For the text-containing cell, return its midpoint in (X, Y) coordinate format. 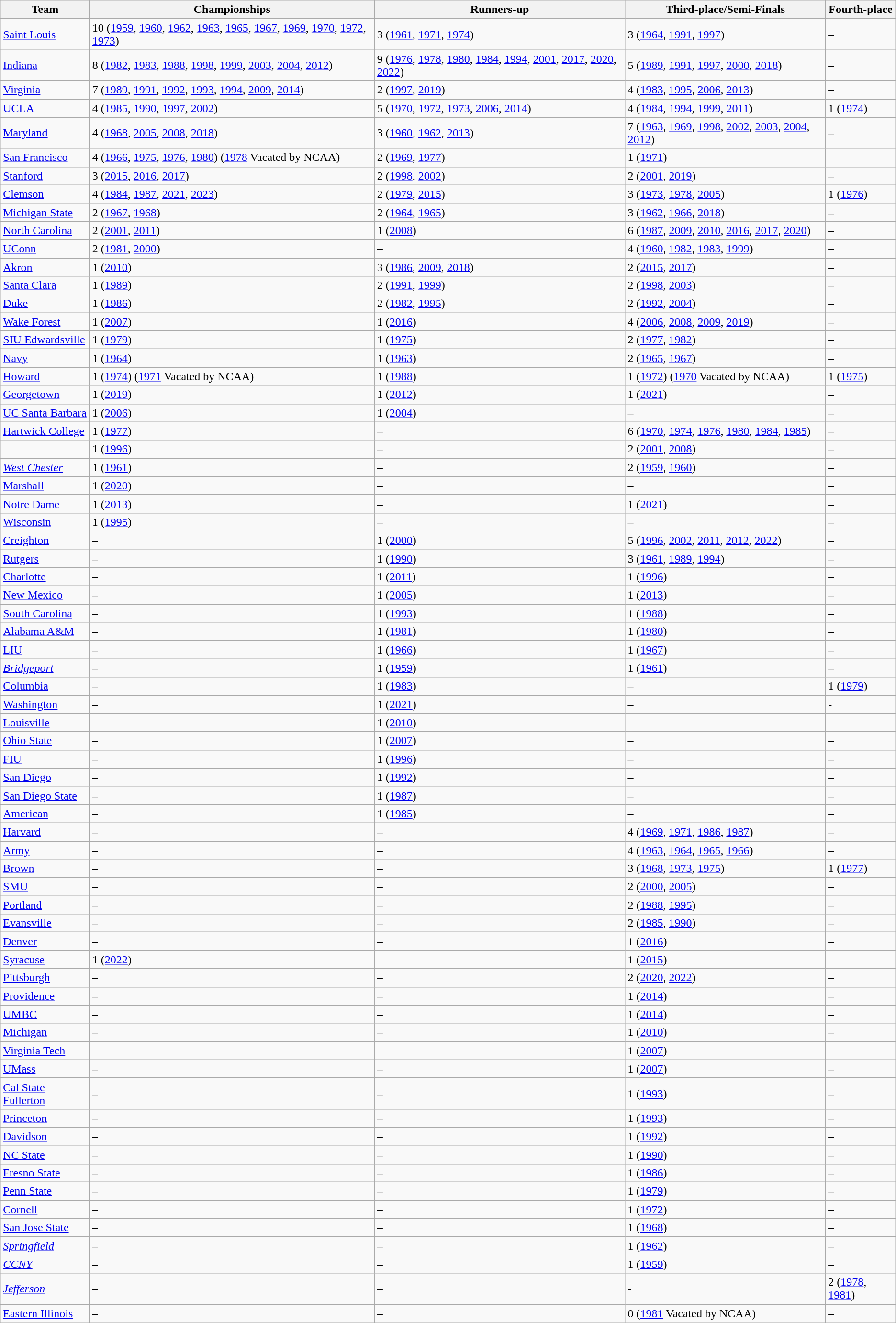
Syracuse (45, 960)
New Mexico (45, 595)
West Chester (45, 467)
2 (1998, 2003) (726, 285)
Duke (45, 304)
Cornell (45, 1210)
Columbia (45, 686)
1 (1981) (500, 632)
1 (2022) (232, 960)
UMBC (45, 1014)
2 (2001, 2008) (726, 449)
Creighton (45, 540)
7 (1963, 1969, 1998, 2002, 2003, 2004, 2012) (726, 133)
1 (2004) (500, 413)
San Diego (45, 777)
2 (2015, 2017) (726, 267)
1 (1995) (232, 522)
4 (1966, 1975, 1976, 1980) (1978 Vacated by NCAA) (232, 158)
1 (2006) (232, 413)
Fresno State (45, 1173)
1 (1976) (861, 194)
1 (2005) (500, 595)
FIU (45, 759)
Marshall (45, 486)
10 (1959, 1960, 1962, 1963, 1965, 1967, 1969, 1970, 1972, 1973) (232, 34)
1 (2008) (500, 230)
LIU (45, 650)
1 (1964) (232, 358)
4 (1969, 1971, 1986, 1987) (726, 832)
2 (1997, 2019) (500, 90)
3 (1960, 1962, 2013) (500, 133)
2 (2001, 2019) (726, 176)
CCNY (45, 1264)
Portland (45, 905)
4 (1960, 1982, 1983, 1999) (726, 249)
Georgetown (45, 395)
Alabama A&M (45, 632)
6 (1970, 1974, 1976, 1980, 1984, 1985) (726, 431)
Denver (45, 941)
Howard (45, 376)
1 (1966) (500, 650)
2 (1965, 1967) (726, 358)
Army (45, 850)
Penn State (45, 1191)
1 (1972) (726, 1210)
2 (1964, 1965) (500, 212)
1 (1972) (1970 Vacated by NCAA) (726, 376)
Championships (232, 10)
1 (1987) (500, 795)
3 (2015, 2016, 2017) (232, 176)
SMU (45, 887)
0 (1981 Vacated by NCAA) (726, 1313)
4 (1985, 1990, 1997, 2002) (232, 108)
Saint Louis (45, 34)
Team (45, 10)
Akron (45, 267)
Navy (45, 358)
Santa Clara (45, 285)
Hartwick College (45, 431)
4 (1983, 1995, 2006, 2013) (726, 90)
UConn (45, 249)
San Jose State (45, 1228)
2 (1977, 1982) (726, 340)
3 (1962, 1966, 2018) (726, 212)
Clemson (45, 194)
1 (1971) (726, 158)
1 (2000) (500, 540)
Third-place/Semi-Finals (726, 10)
4 (1963, 1964, 1965, 1966) (726, 850)
1 (2020) (232, 486)
2 (1985, 1990) (726, 923)
Princeton (45, 1118)
2 (1969, 1977) (500, 158)
Davidson (45, 1136)
1 (1983) (500, 686)
1 (1974) (1971 Vacated by NCAA) (232, 376)
2 (1959, 1960) (726, 467)
Wake Forest (45, 322)
1 (1985) (500, 814)
6 (1987, 2009, 2010, 2016, 2017, 2020) (726, 230)
UC Santa Barbara (45, 413)
Ohio State (45, 741)
4 (1968, 2005, 2008, 2018) (232, 133)
Notre Dame (45, 504)
1 (2011) (500, 577)
4 (2006, 2008, 2009, 2019) (726, 322)
5 (1996, 2002, 2011, 2012, 2022) (726, 540)
Charlotte (45, 577)
NC State (45, 1154)
North Carolina (45, 230)
Fourth-place (861, 10)
2 (1981, 2000) (232, 249)
1 (1963) (500, 358)
Providence (45, 996)
5 (1970, 1972, 1973, 2006, 2014) (500, 108)
Rutgers (45, 559)
2 (1988, 1995) (726, 905)
SIU Edwardsville (45, 340)
San Francisco (45, 158)
2 (1978, 1981) (861, 1289)
9 (1976, 1978, 1980, 1984, 1994, 2001, 2017, 2020, 2022) (500, 65)
3 (1968, 1973, 1975) (726, 869)
3 (1961, 1989, 1994) (726, 559)
Pittsburgh (45, 978)
Runners-up (500, 10)
Indiana (45, 65)
4 (1984, 1994, 1999, 2011) (726, 108)
Brown (45, 869)
Stanford (45, 176)
3 (1986, 2009, 2018) (500, 267)
2 (1967, 1968) (232, 212)
2 (2001, 2011) (232, 230)
1 (2012) (500, 395)
Eastern Illinois (45, 1313)
8 (1982, 1983, 1988, 1998, 1999, 2003, 2004, 2012) (232, 65)
2 (1982, 1995) (500, 304)
Michigan (45, 1032)
Maryland (45, 133)
American (45, 814)
Cal State Fullerton (45, 1094)
3 (1961, 1971, 1974) (500, 34)
2 (1998, 2002) (500, 176)
South Carolina (45, 613)
2 (2020, 2022) (726, 978)
Harvard (45, 832)
5 (1989, 1991, 1997, 2000, 2018) (726, 65)
3 (1973, 1978, 2005) (726, 194)
1 (1974) (861, 108)
2 (1979, 2015) (500, 194)
1 (2015) (726, 960)
1 (1980) (726, 632)
7 (1989, 1991, 1992, 1993, 1994, 2009, 2014) (232, 90)
Michigan State (45, 212)
Washington (45, 704)
UMass (45, 1069)
1 (1967) (726, 650)
UCLA (45, 108)
Wisconsin (45, 522)
Virginia (45, 90)
San Diego State (45, 795)
4 (1984, 1987, 2021, 2023) (232, 194)
2 (1992, 2004) (726, 304)
Virginia Tech (45, 1051)
1 (2019) (232, 395)
3 (1964, 1991, 1997) (726, 34)
Springfield (45, 1246)
Louisville (45, 723)
Bridgeport (45, 668)
1 (1962) (726, 1246)
Evansville (45, 923)
2 (2000, 2005) (726, 887)
1 (1968) (726, 1228)
2 (1991, 1999) (500, 285)
Jefferson (45, 1289)
1 (1989) (232, 285)
